Determine the (x, y) coordinate at the center of the cell enclosing the given text.  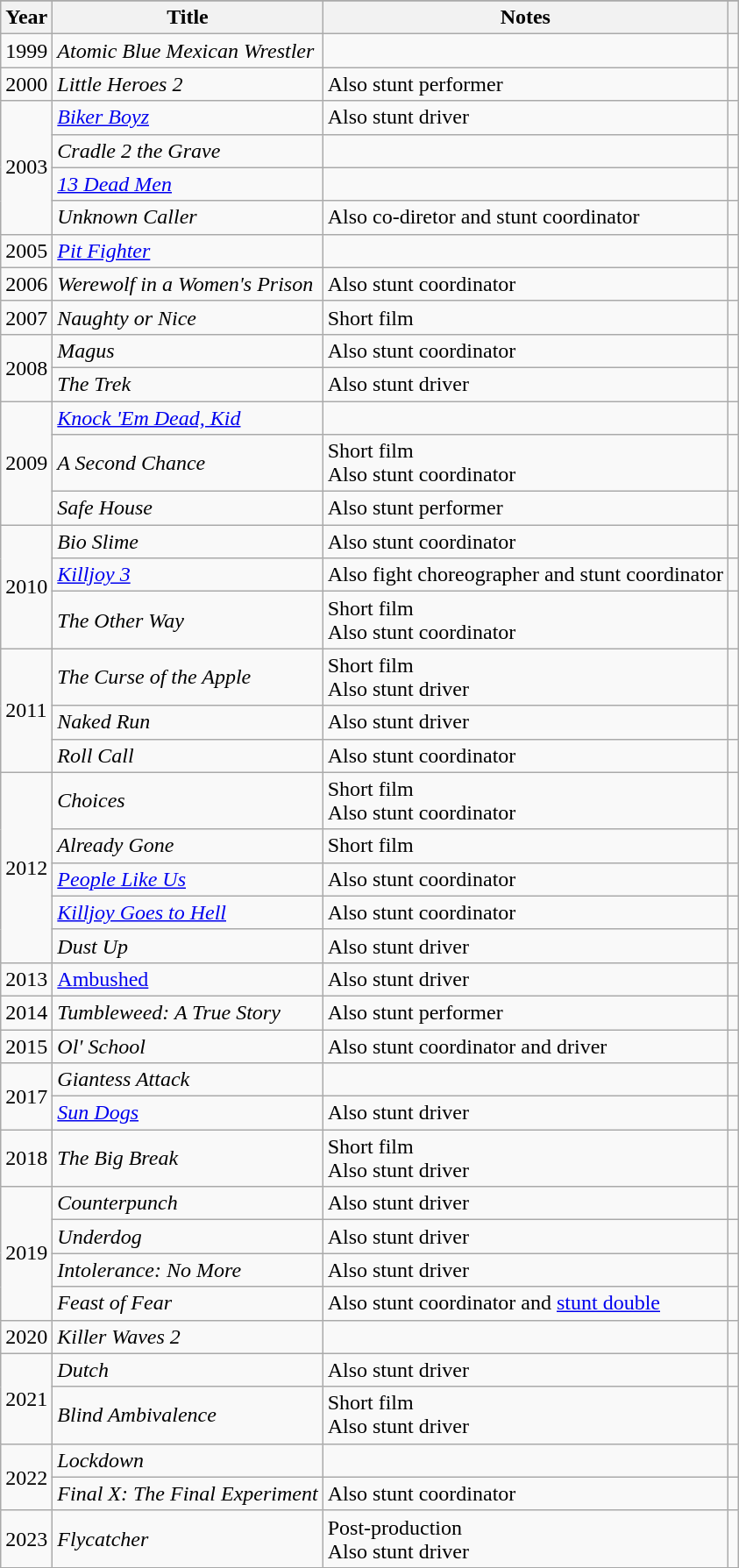
2012 (26, 868)
Choices (188, 801)
2022 (26, 1477)
Little Heroes 2 (188, 84)
2013 (26, 979)
Safe House (188, 508)
Intolerance: No More (188, 1270)
Cradle 2 the Grave (188, 151)
A Second Chance (188, 463)
Ambushed (188, 979)
Blind Ambivalence (188, 1415)
1999 (26, 51)
Killer Waves 2 (188, 1337)
Naughty or Nice (188, 317)
2023 (26, 1539)
Atomic Blue Mexican Wrestler (188, 51)
13 Dead Men (188, 184)
Killjoy 3 (188, 575)
Also stunt coordinator and stunt double (525, 1303)
Post-productionAlso stunt driver (525, 1539)
Flycatcher (188, 1539)
People Like Us (188, 879)
2014 (26, 1012)
2017 (26, 1096)
Also fight choreographer and stunt coordinator (525, 575)
2005 (26, 251)
2011 (26, 710)
The Curse of the Apple (188, 677)
2010 (26, 587)
2009 (26, 463)
2006 (26, 284)
Also co-diretor and stunt coordinator (525, 217)
Counterpunch (188, 1203)
Already Gone (188, 846)
Lockdown (188, 1460)
Also stunt coordinator and driver (525, 1046)
Giantess Attack (188, 1080)
Year (26, 18)
Dutch (188, 1370)
2018 (26, 1159)
Killjoy Goes to Hell (188, 912)
2007 (26, 317)
Dust Up (188, 946)
Knock 'Em Dead, Kid (188, 418)
Unknown Caller (188, 217)
2003 (26, 167)
2020 (26, 1337)
2021 (26, 1399)
Feast of Fear (188, 1303)
2008 (26, 367)
The Big Break (188, 1159)
Title (188, 18)
Notes (525, 18)
Bio Slime (188, 542)
2015 (26, 1046)
Naked Run (188, 722)
Pit Fighter (188, 251)
Ol' School (188, 1046)
The Trek (188, 384)
Werewolf in a Women's Prison (188, 284)
Tumbleweed: A True Story (188, 1012)
Sun Dogs (188, 1113)
Biker Boyz (188, 117)
Magus (188, 351)
Underdog (188, 1237)
Final X: The Final Experiment (188, 1494)
2019 (26, 1253)
2000 (26, 84)
Roll Call (188, 756)
The Other Way (188, 621)
